Locate the cell with the specified text and output its [x, y] center coordinate. 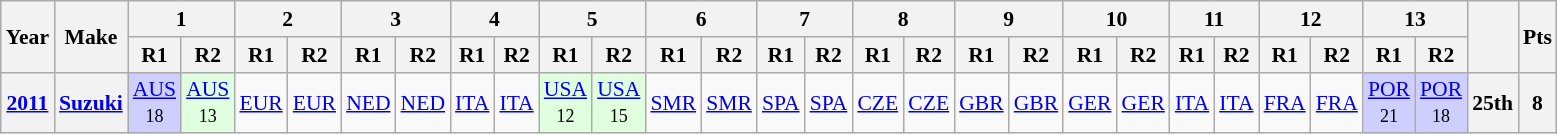
2 [288, 19]
4 [494, 19]
5 [592, 19]
1 [182, 19]
USA15 [618, 102]
AUS18 [154, 102]
USA12 [566, 102]
12 [1311, 19]
POR21 [1389, 102]
3 [396, 19]
Make [91, 36]
9 [1008, 19]
AUS13 [208, 102]
Pts [1538, 36]
7 [804, 19]
11 [1214, 19]
6 [700, 19]
10 [1116, 19]
POR18 [1441, 102]
Year [28, 36]
25th [1492, 102]
13 [1415, 19]
Suzuki [91, 102]
2011 [28, 102]
